Provide the [X, Y] coordinate of the cell's center where the given text is located.  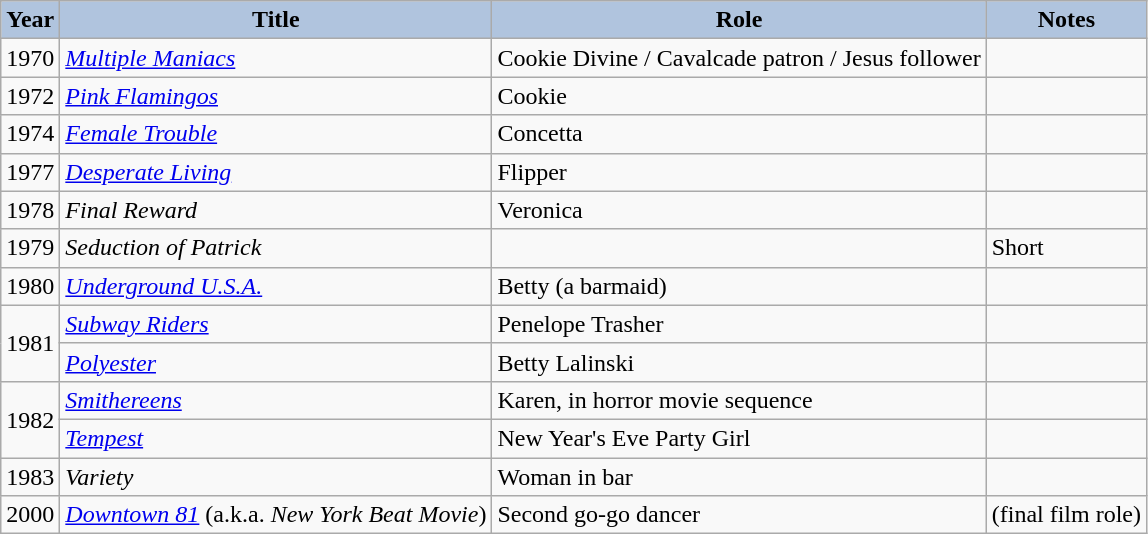
Female Trouble [276, 134]
1977 [30, 172]
1981 [30, 343]
Role [739, 20]
Cookie [739, 96]
Downtown 81 (a.k.a. New York Beat Movie) [276, 515]
Veronica [739, 210]
Flipper [739, 172]
Betty Lalinski [739, 362]
Short [1066, 248]
Smithereens [276, 400]
Desperate Living [276, 172]
Subway Riders [276, 324]
Title [276, 20]
1982 [30, 419]
2000 [30, 515]
Multiple Maniacs [276, 58]
Pink Flamingos [276, 96]
Seduction of Patrick [276, 248]
1979 [30, 248]
Notes [1066, 20]
Polyester [276, 362]
Karen, in horror movie sequence [739, 400]
New Year's Eve Party Girl [739, 438]
Final Reward [276, 210]
Year [30, 20]
Woman in bar [739, 477]
1972 [30, 96]
1970 [30, 58]
Second go-go dancer [739, 515]
(final film role) [1066, 515]
1978 [30, 210]
1974 [30, 134]
1980 [30, 286]
Cookie Divine / Cavalcade patron / Jesus follower [739, 58]
1983 [30, 477]
Underground U.S.A. [276, 286]
Penelope Trasher [739, 324]
Variety [276, 477]
Concetta [739, 134]
Betty (a barmaid) [739, 286]
Tempest [276, 438]
